Return (x, y) of the center of cell containing provided text 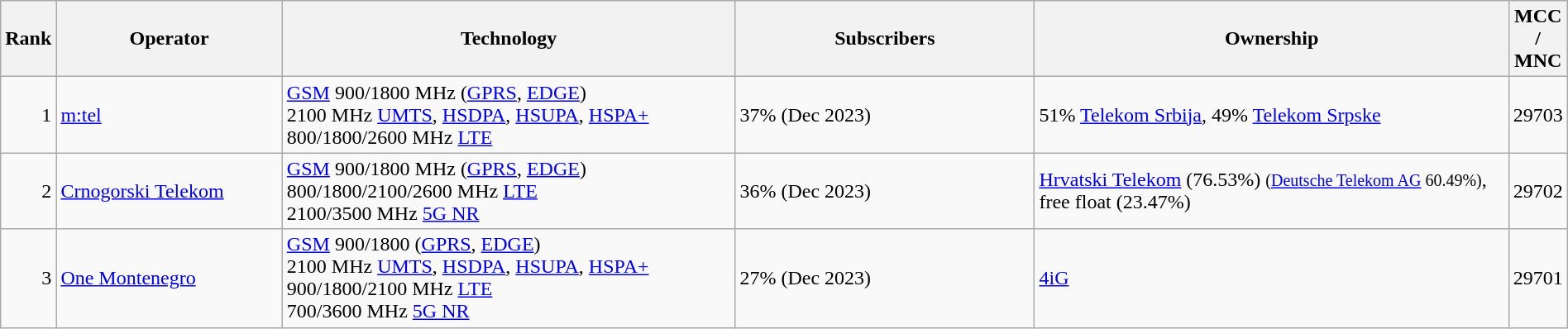
Hrvatski Telekom (76.53%) (Deutsche Telekom AG 60.49%), free float (23.47%) (1272, 191)
36% (Dec 2023) (885, 191)
Technology (509, 39)
27% (Dec 2023) (885, 278)
m:tel (169, 115)
4iG (1272, 278)
Subscribers (885, 39)
51% Telekom Srbija, 49% Telekom Srpske (1272, 115)
1 (28, 115)
GSM 900/1800 (GPRS, EDGE)2100 MHz UMTS, HSDPA, HSUPA, HSPA+900/1800/2100 MHz LTE700/3600 MHz 5G NR (509, 278)
GSM 900/1800 MHz (GPRS, EDGE)2100 MHz UMTS, HSDPA, HSUPA, HSPA+800/1800/2600 MHz LTE (509, 115)
MCC / MNC (1538, 39)
Operator (169, 39)
Rank (28, 39)
3 (28, 278)
29702 (1538, 191)
2 (28, 191)
Crnogorski Telekom (169, 191)
29703 (1538, 115)
One Montenegro (169, 278)
Ownership (1272, 39)
29701 (1538, 278)
GSM 900/1800 MHz (GPRS, EDGE)800/1800/2100/2600 MHz LTE2100/3500 MHz 5G NR (509, 191)
37% (Dec 2023) (885, 115)
